Provide the (x, y) coordinate of the cell's center where the given text is located.  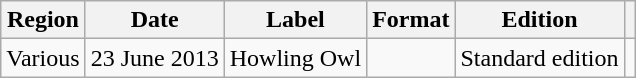
Label (295, 20)
Various (43, 58)
Standard edition (540, 58)
Date (154, 20)
23 June 2013 (154, 58)
Howling Owl (295, 58)
Edition (540, 20)
Region (43, 20)
Format (411, 20)
